Locate the cell with the specified text and output its (X, Y) center coordinate. 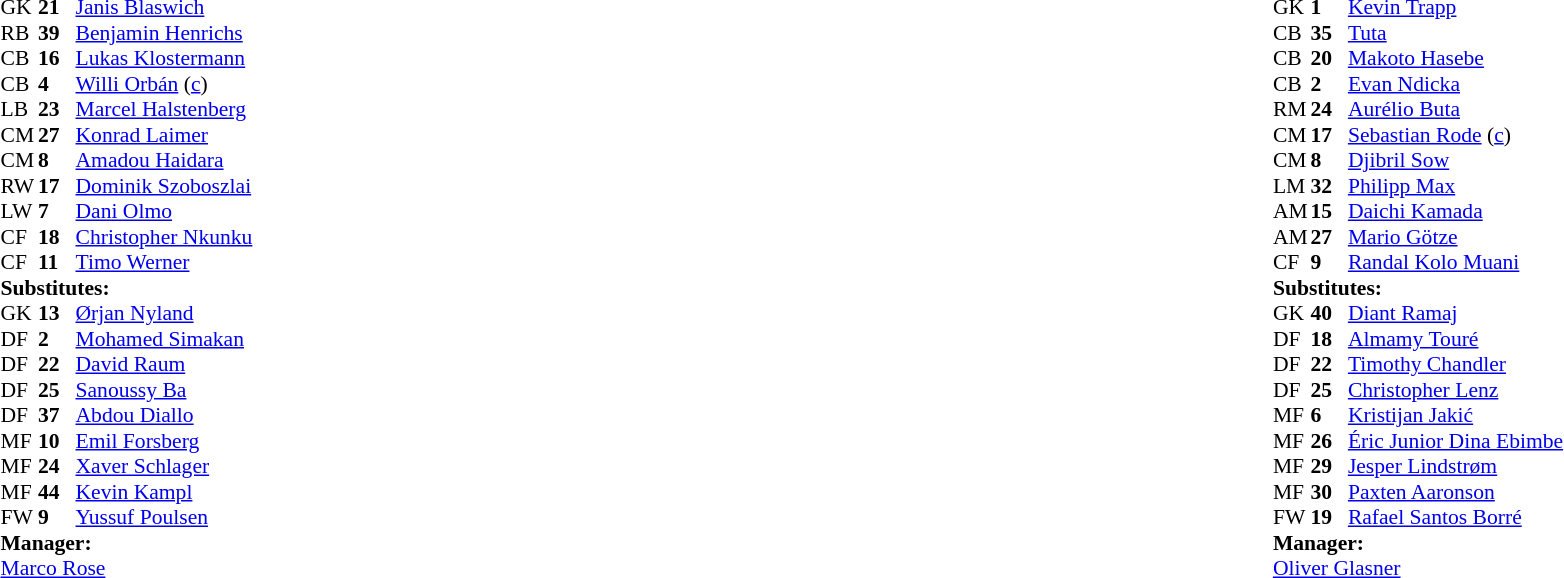
16 (57, 59)
Jesper Lindstrøm (1456, 467)
19 (1329, 517)
40 (1329, 313)
Dani Olmo (164, 211)
4 (57, 84)
20 (1329, 59)
Almamy Touré (1456, 339)
Timo Werner (164, 263)
Lukas Klostermann (164, 59)
Kevin Kampl (164, 492)
44 (57, 492)
Makoto Hasebe (1456, 59)
Tuta (1456, 33)
Benjamin Henrichs (164, 33)
RB (19, 33)
Paxten Aaronson (1456, 492)
Randal Kolo Muani (1456, 263)
Abdou Diallo (164, 415)
30 (1329, 492)
32 (1329, 186)
Mario Götze (1456, 237)
LB (19, 109)
Emil Forsberg (164, 441)
15 (1329, 211)
RM (1292, 109)
Diant Ramaj (1456, 313)
37 (57, 415)
35 (1329, 33)
Aurélio Buta (1456, 109)
Éric Junior Dina Ebimbe (1456, 441)
Kristijan Jakić (1456, 415)
Sanoussy Ba (164, 390)
Timothy Chandler (1456, 365)
39 (57, 33)
23 (57, 109)
Konrad Laimer (164, 135)
David Raum (164, 365)
13 (57, 313)
Mohamed Simakan (164, 339)
Djibril Sow (1456, 161)
10 (57, 441)
Willi Orbán (c) (164, 84)
Christopher Lenz (1456, 390)
Ørjan Nyland (164, 313)
6 (1329, 415)
Philipp Max (1456, 186)
29 (1329, 467)
11 (57, 263)
Marcel Halstenberg (164, 109)
Daichi Kamada (1456, 211)
Dominik Szoboszlai (164, 186)
Christopher Nkunku (164, 237)
Xaver Schlager (164, 467)
RW (19, 186)
Amadou Haidara (164, 161)
Rafael Santos Borré (1456, 517)
Yussuf Poulsen (164, 517)
Evan Ndicka (1456, 84)
26 (1329, 441)
Sebastian Rode (c) (1456, 135)
LM (1292, 186)
7 (57, 211)
LW (19, 211)
